From the cell containing the given text, extract its center point as (X, Y) coordinate. 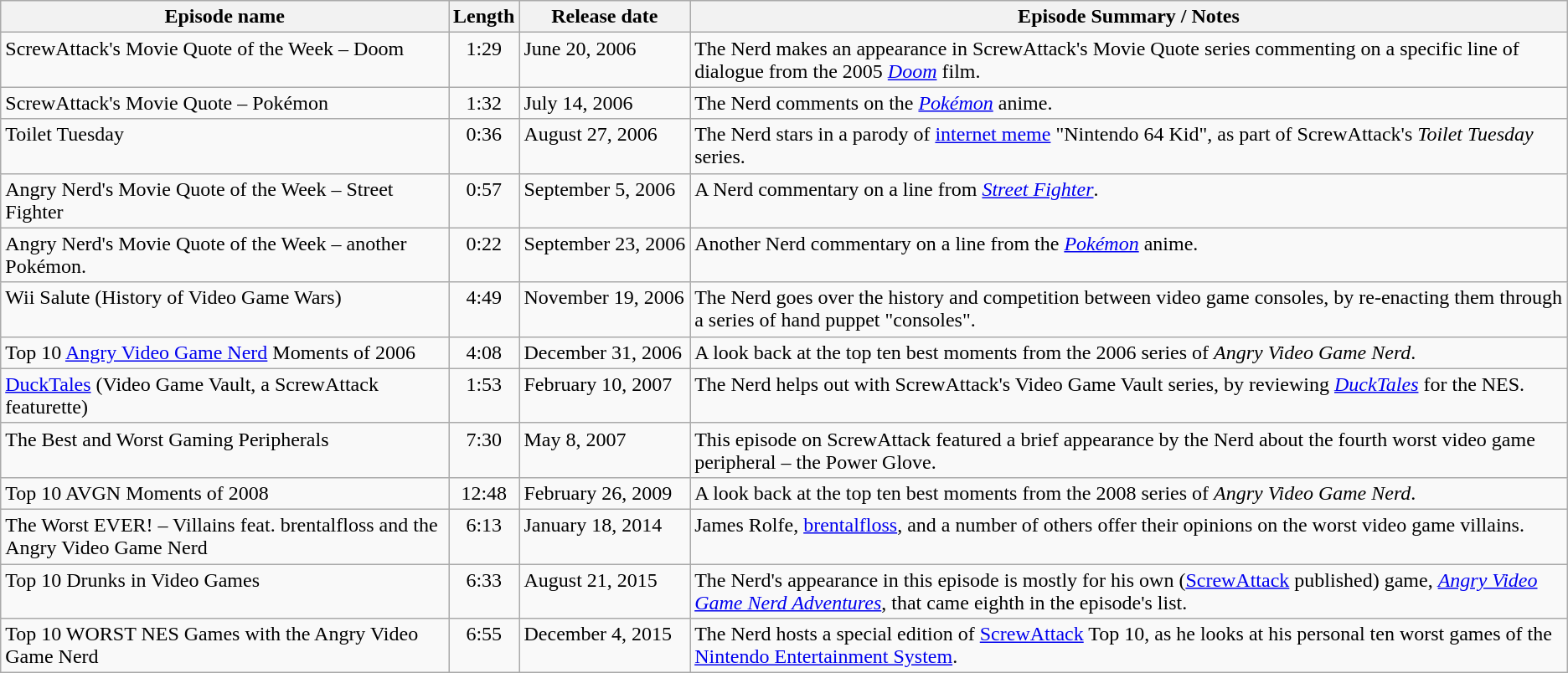
0:57 (484, 201)
June 20, 2006 (605, 60)
James Rolfe, brentalfloss, and a number of others offer their opinions on the worst video game villains. (1129, 536)
A look back at the top ten best moments from the 2006 series of Angry Video Game Nerd. (1129, 352)
Angry Nerd's Movie Quote of the Week – another Pokémon. (224, 254)
Top 10 Angry Video Game Nerd Moments of 2006 (224, 352)
The Nerd helps out with ScrewAttack's Video Game Vault series, by reviewing DuckTales for the NES. (1129, 395)
1:32 (484, 103)
September 23, 2006 (605, 254)
6:13 (484, 536)
Wii Salute (History of Video Game Wars) (224, 310)
1:53 (484, 395)
Top 10 WORST NES Games with the Angry Video Game Nerd (224, 646)
6:55 (484, 646)
The Worst EVER! – Villains feat. brentalfloss and the Angry Video Game Nerd (224, 536)
The Best and Worst Gaming Peripherals (224, 450)
November 19, 2006 (605, 310)
August 21, 2015 (605, 591)
Angry Nerd's Movie Quote of the Week – Street Fighter (224, 201)
7:30 (484, 450)
May 8, 2007 (605, 450)
0:36 (484, 146)
Episode name (224, 17)
Top 10 Drunks in Video Games (224, 591)
ScrewAttack's Movie Quote – Pokémon (224, 103)
August 27, 2006 (605, 146)
A Nerd commentary on a line from Street Fighter. (1129, 201)
The Nerd goes over the history and competition between video game consoles, by re-enacting them through a series of hand puppet "consoles". (1129, 310)
The Nerd stars in a parody of internet meme "Nintendo 64 Kid", as part of ScrewAttack's Toilet Tuesday series. (1129, 146)
December 31, 2006 (605, 352)
Release date (605, 17)
The Nerd comments on the Pokémon anime. (1129, 103)
The Nerd makes an appearance in ScrewAttack's Movie Quote series commenting on a specific line of dialogue from the 2005 Doom film. (1129, 60)
6:33 (484, 591)
February 10, 2007 (605, 395)
July 14, 2006 (605, 103)
September 5, 2006 (605, 201)
0:22 (484, 254)
ScrewAttack's Movie Quote of the Week – Doom (224, 60)
December 4, 2015 (605, 646)
The Nerd hosts a special edition of ScrewAttack Top 10, as he looks at his personal ten worst games of the Nintendo Entertainment System. (1129, 646)
Top 10 AVGN Moments of 2008 (224, 493)
This episode on ScrewAttack featured a brief appearance by the Nerd about the fourth worst video game peripheral – the Power Glove. (1129, 450)
A look back at the top ten best moments from the 2008 series of Angry Video Game Nerd. (1129, 493)
Another Nerd commentary on a line from the Pokémon anime. (1129, 254)
1:29 (484, 60)
January 18, 2014 (605, 536)
Toilet Tuesday (224, 146)
4:08 (484, 352)
4:49 (484, 310)
DuckTales (Video Game Vault, a ScrewAttack featurette) (224, 395)
Length (484, 17)
February 26, 2009 (605, 493)
Episode Summary / Notes (1129, 17)
12:48 (484, 493)
